Return (x, y) of the center of cell containing provided text 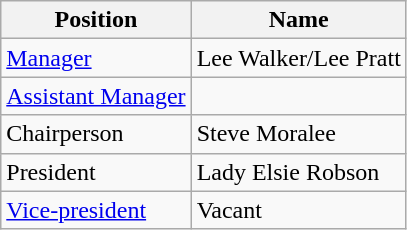
Position (96, 20)
Manager (96, 58)
Vacant (298, 210)
Name (298, 20)
Lee Walker/Lee Pratt (298, 58)
Assistant Manager (96, 96)
Vice-president (96, 210)
President (96, 172)
Chairperson (96, 134)
Lady Elsie Robson (298, 172)
Steve Moralee (298, 134)
